Return the [x, y] coordinate for the center point of the cell that contains the specified text.  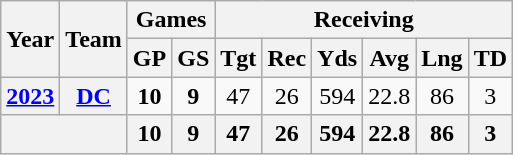
Tgt [238, 58]
GP [149, 58]
2023 [30, 96]
Lng [442, 58]
Games [170, 20]
Avg [390, 58]
GS [194, 58]
TD [490, 58]
Rec [287, 58]
Year [30, 39]
Receiving [364, 20]
Team [94, 39]
DC [94, 96]
Yds [338, 58]
